Locate the cell with the specified text and output its (x, y) center coordinate. 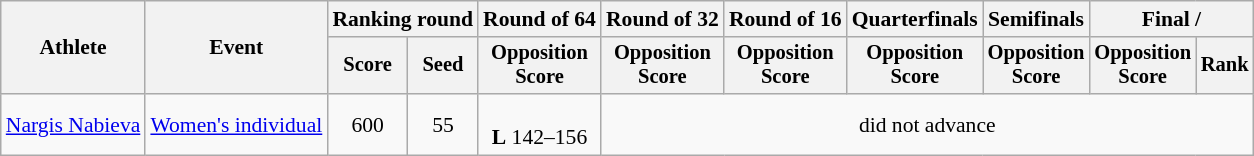
Rank (1225, 66)
Final / (1171, 19)
Athlete (74, 48)
Quarterfinals (915, 19)
did not advance (928, 124)
Seed (443, 66)
Event (236, 48)
Round of 16 (786, 19)
600 (368, 124)
Nargis Nabieva (74, 124)
L 142–156 (540, 124)
Semifinals (1036, 19)
Score (368, 66)
Women's individual (236, 124)
55 (443, 124)
Round of 32 (662, 19)
Round of 64 (540, 19)
Ranking round (402, 19)
